Determine the (X, Y) coordinate at the center of the cell enclosing the given text.  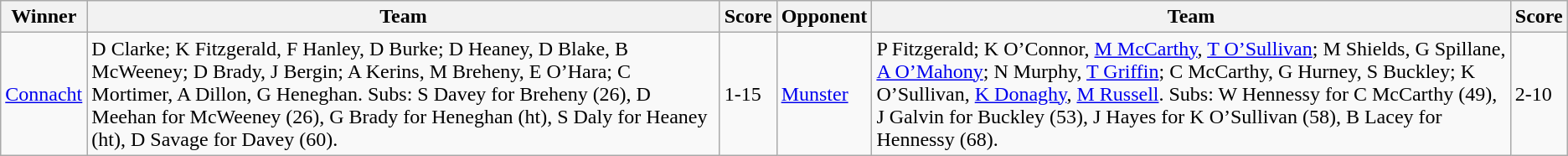
Munster (824, 94)
Opponent (824, 17)
2-10 (1539, 94)
1-15 (748, 94)
Connacht (44, 94)
Winner (44, 17)
